Identify which cell holds the provided text, then report its [x, y] central coordinate. 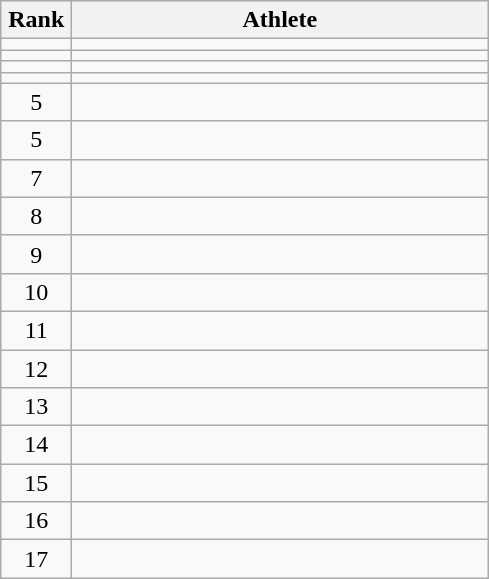
15 [36, 483]
9 [36, 254]
8 [36, 216]
Rank [36, 20]
13 [36, 407]
Athlete [280, 20]
10 [36, 292]
16 [36, 521]
11 [36, 330]
17 [36, 559]
7 [36, 178]
12 [36, 369]
14 [36, 445]
